From the cell containing the given text, extract its center point as [x, y] coordinate. 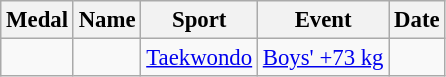
Event [322, 20]
Name [107, 20]
Boys' +73 kg [322, 58]
Medal [38, 20]
Sport [200, 20]
Taekwondo [200, 58]
Date [417, 20]
